Capture the cell that displays the provided text and extract its [X, Y] central coordinate. 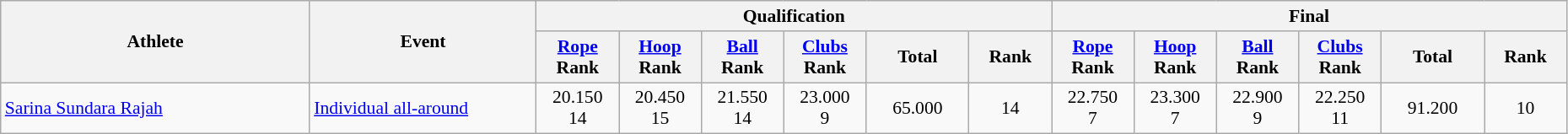
Event [423, 42]
21.55014 [742, 108]
23.3007 [1175, 108]
Athlete [155, 42]
22.25011 [1340, 108]
Final [1309, 16]
Individual all-around [423, 108]
65.000 [918, 108]
Qualification [795, 16]
22.7507 [1093, 108]
10 [1526, 108]
20.45015 [660, 108]
23.0009 [825, 108]
14 [1010, 108]
91.200 [1432, 108]
20.15014 [578, 108]
22.9009 [1258, 108]
Sarina Sundara Rajah [155, 108]
